Identify which cell holds the provided text, then report its (X, Y) central coordinate. 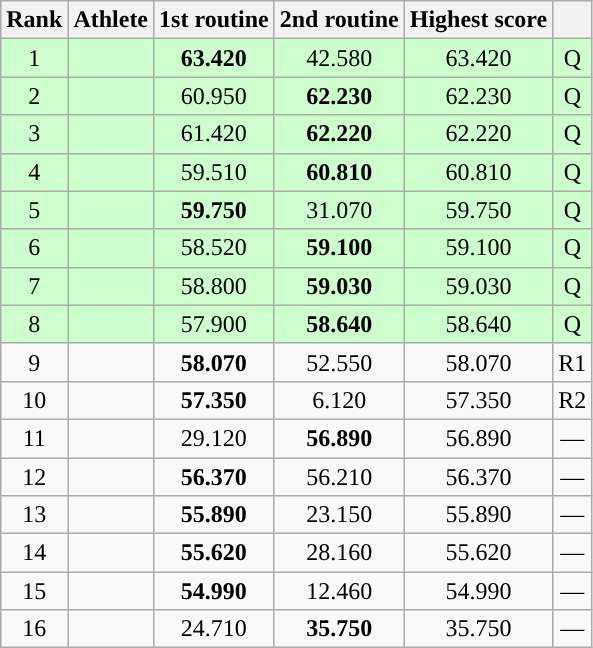
57.900 (214, 324)
10 (34, 400)
Rank (34, 20)
9 (34, 362)
7 (34, 286)
6.120 (339, 400)
1 (34, 58)
8 (34, 324)
16 (34, 629)
15 (34, 591)
52.550 (339, 362)
11 (34, 438)
12.460 (339, 591)
29.120 (214, 438)
58.800 (214, 286)
42.580 (339, 58)
Highest score (478, 20)
5 (34, 210)
28.160 (339, 553)
59.510 (214, 172)
2nd routine (339, 20)
R1 (572, 362)
31.070 (339, 210)
14 (34, 553)
61.420 (214, 134)
4 (34, 172)
2 (34, 96)
24.710 (214, 629)
12 (34, 477)
6 (34, 248)
23.150 (339, 515)
56.210 (339, 477)
Athlete (111, 20)
13 (34, 515)
R2 (572, 400)
1st routine (214, 20)
58.520 (214, 248)
60.950 (214, 96)
3 (34, 134)
